Find where the given text appears and provide that cell's center as (x, y) coordinate. 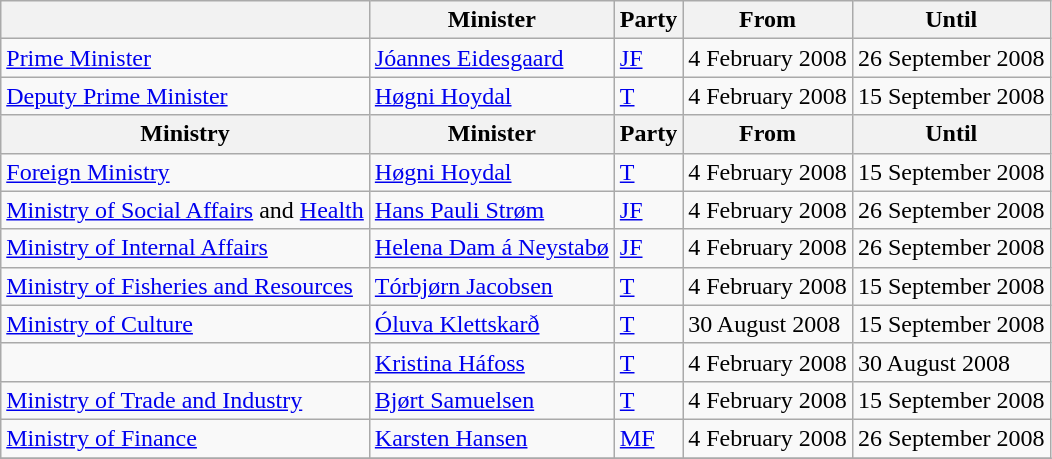
Tórbjørn Jacobsen (492, 286)
Jóannes Eidesgaard (492, 58)
Karsten Hansen (492, 438)
Ministry (186, 134)
Prime Minister (186, 58)
Helena Dam á Neystabø (492, 248)
Ministry of Culture (186, 324)
Foreign Ministry (186, 172)
Hans Pauli Strøm (492, 210)
Ministry of Fisheries and Resources (186, 286)
Kristina Háfoss (492, 362)
Ministry of Trade and Industry (186, 400)
Óluva Klettskarð (492, 324)
Bjørt Samuelsen (492, 400)
Ministry of Finance (186, 438)
Deputy Prime Minister (186, 96)
Ministry of Internal Affairs (186, 248)
Ministry of Social Affairs and Health (186, 210)
MF (648, 438)
